Extract the (x, y) coordinate from the center of the cell holding the provided text.  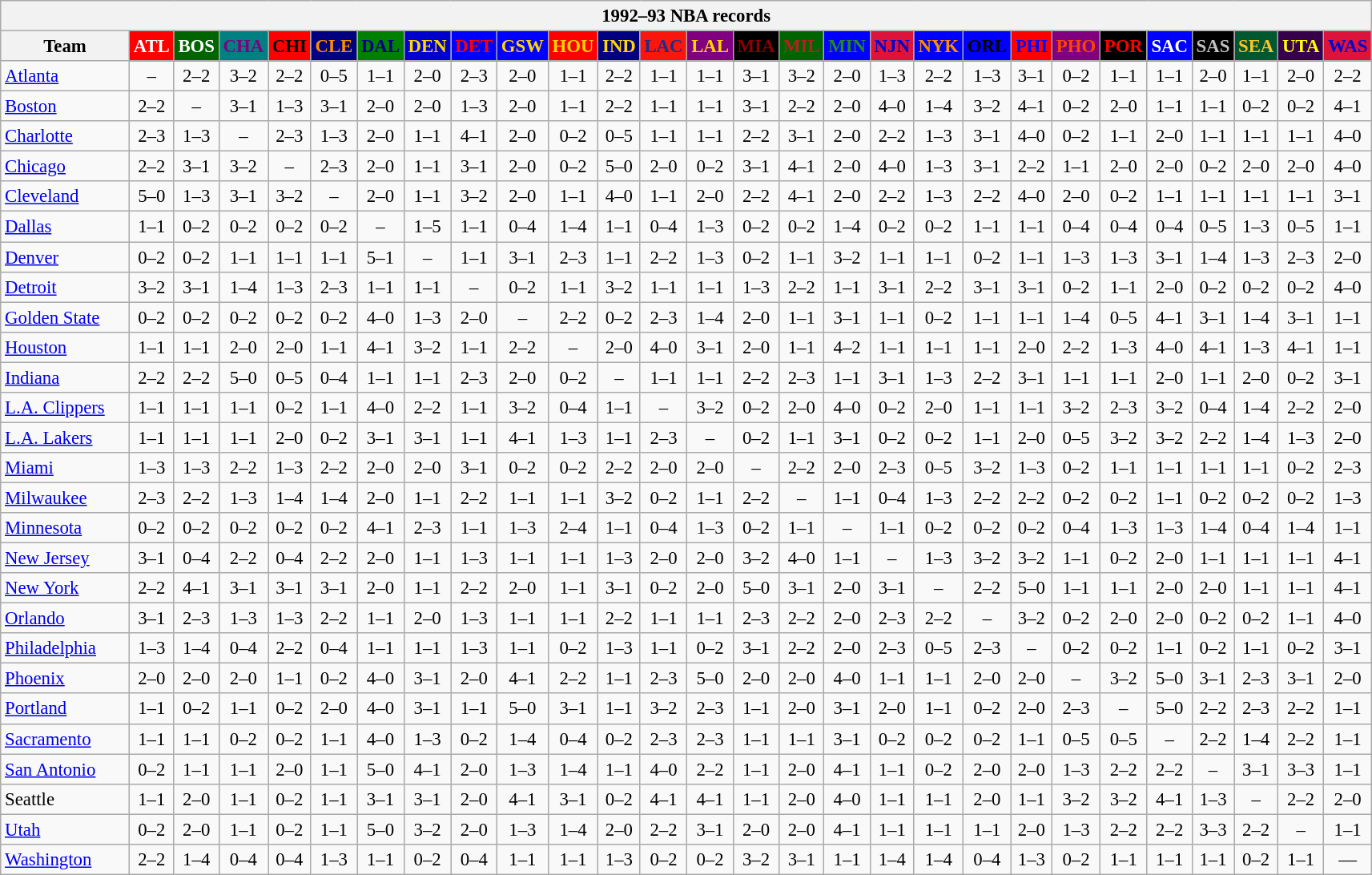
Milwaukee (66, 498)
BOS (196, 46)
1992–93 NBA records (686, 16)
GSW (522, 46)
Indiana (66, 377)
LAL (710, 46)
Team (66, 46)
MIN (847, 46)
Houston (66, 347)
HOU (573, 46)
IND (619, 46)
PHO (1076, 46)
Washington (66, 860)
Golden State (66, 317)
L.A. Clippers (66, 408)
Portland (66, 709)
— (1348, 860)
MIL (802, 46)
Seattle (66, 799)
5–1 (381, 257)
Dallas (66, 227)
Charlotte (66, 136)
Atlanta (66, 76)
ORL (987, 46)
MIA (756, 46)
Sacramento (66, 739)
NYK (939, 46)
CHA (243, 46)
DET (474, 46)
LAC (663, 46)
Denver (66, 257)
SEA (1256, 46)
DAL (381, 46)
Miami (66, 468)
L.A. Lakers (66, 437)
CLE (333, 46)
4–2 (847, 347)
Minnesota (66, 528)
DEN (428, 46)
POR (1123, 46)
Orlando (66, 619)
ATL (151, 46)
NJN (892, 46)
New Jersey (66, 558)
2–4 (573, 528)
SAC (1169, 46)
Phoenix (66, 679)
WAS (1348, 46)
UTA (1301, 46)
Chicago (66, 167)
Detroit (66, 287)
Boston (66, 107)
Cleveland (66, 196)
1–5 (428, 227)
Utah (66, 829)
Philadelphia (66, 648)
New York (66, 588)
SAS (1213, 46)
San Antonio (66, 769)
CHI (289, 46)
PHI (1032, 46)
